Pinpoint the cell where the given text exists, returning its [X, Y] midpoint coordinate. 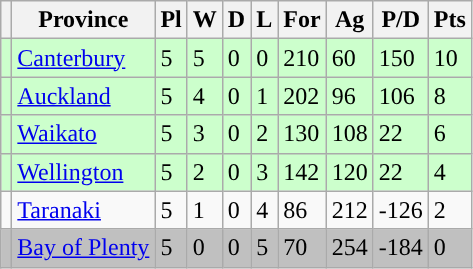
Canterbury [84, 58]
70 [302, 248]
P/D [400, 20]
Ag [350, 20]
86 [302, 210]
60 [350, 58]
For [302, 20]
Waikato [84, 134]
150 [400, 58]
-184 [400, 248]
L [264, 20]
212 [350, 210]
202 [302, 96]
10 [450, 58]
96 [350, 96]
254 [350, 248]
W [204, 20]
Province [84, 20]
Pts [450, 20]
Auckland [84, 96]
6 [450, 134]
130 [302, 134]
106 [400, 96]
142 [302, 172]
-126 [400, 210]
120 [350, 172]
108 [350, 134]
Wellington [84, 172]
Taranaki [84, 210]
D [236, 20]
8 [450, 96]
Pl [171, 20]
Bay of Plenty [84, 248]
210 [302, 58]
